From the cell containing the given text, extract its center point as (x, y) coordinate. 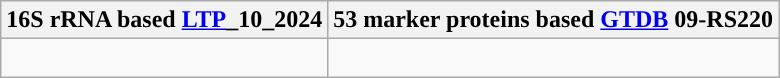
53 marker proteins based GTDB 09-RS220 (554, 20)
16S rRNA based LTP_10_2024 (164, 20)
